Output the [x, y] coordinate of the center of the cell containing the given text.  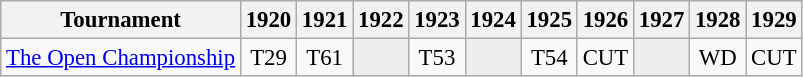
The Open Championship [121, 58]
1925 [549, 20]
1926 [605, 20]
T54 [549, 58]
1929 [774, 20]
1924 [493, 20]
1921 [325, 20]
1927 [661, 20]
Tournament [121, 20]
1923 [437, 20]
T53 [437, 58]
T29 [268, 58]
1922 [381, 20]
1920 [268, 20]
WD [718, 58]
1928 [718, 20]
T61 [325, 58]
